Return the (X, Y) coordinate for the center point of the cell that contains the specified text.  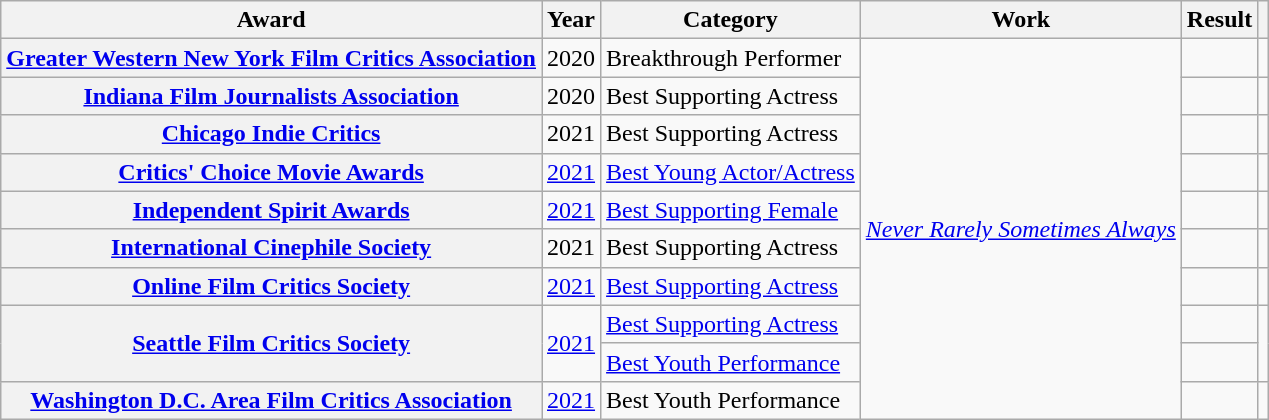
Critics' Choice Movie Awards (272, 172)
Best Young Actor/Actress (731, 172)
Work (1020, 20)
Independent Spirit Awards (272, 210)
Washington D.C. Area Film Critics Association (272, 400)
International Cinephile Society (272, 248)
Year (572, 20)
Category (731, 20)
Best Supporting Female (731, 210)
Result (1219, 20)
Greater Western New York Film Critics Association (272, 58)
Online Film Critics Society (272, 286)
Seattle Film Critics Society (272, 343)
Never Rarely Sometimes Always (1020, 230)
Breakthrough Performer (731, 58)
Chicago Indie Critics (272, 134)
Award (272, 20)
Indiana Film Journalists Association (272, 96)
